Return the [X, Y] coordinate for the center point of the cell that contains the specified text.  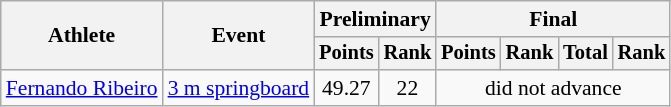
Event [239, 36]
Athlete [82, 36]
Preliminary [375, 19]
did not advance [553, 88]
22 [408, 88]
Final [553, 19]
Fernando Ribeiro [82, 88]
Total [586, 54]
49.27 [346, 88]
3 m springboard [239, 88]
